Output the [X, Y] coordinate of the center of the cell containing the given text.  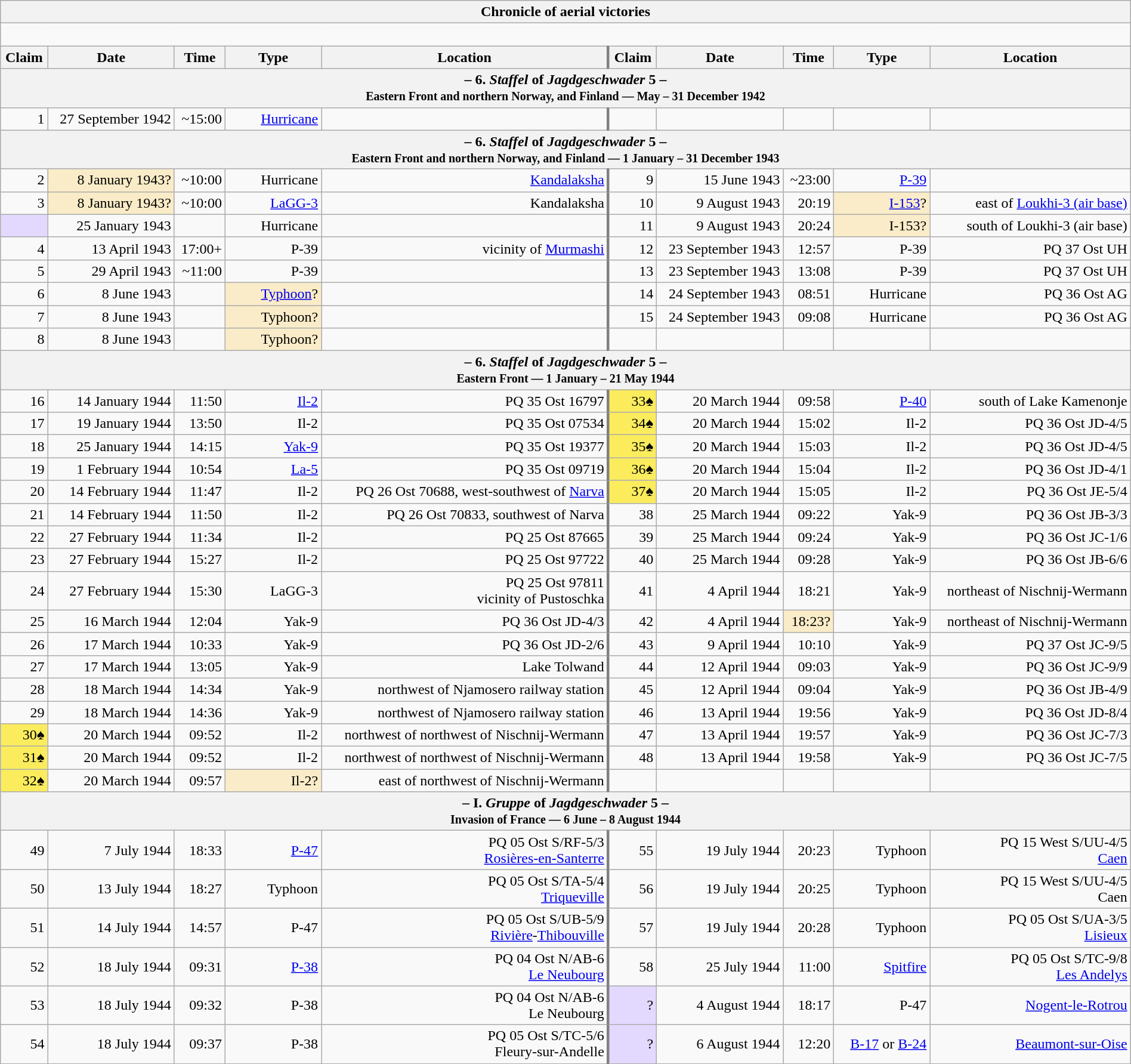
PQ 36 Ost JD-8/4 [1030, 712]
37♠ [632, 492]
4 August 1944 [720, 1005]
16 [24, 401]
11:00 [809, 967]
12:04 [199, 621]
18 [24, 446]
– I. Gruppe of Jagdgeschwader 5 –Invasion of France — 6 June – 8 August 1944 [565, 812]
27 [24, 667]
2 [24, 180]
PQ 36 Ost JD-2/6 [465, 644]
49 [24, 850]
15:27 [199, 560]
17:00+ [199, 248]
36♠ [632, 469]
45 [632, 689]
44 [632, 667]
42 [632, 621]
15 June 1943 [720, 180]
13 July 1944 [111, 889]
13 [632, 271]
20:25 [809, 889]
08:51 [809, 294]
PQ 25 Ost 97811vicinity of Pustoschka [465, 591]
18:21 [809, 591]
33♠ [632, 401]
PQ 05 Ost S/TC-5/6Fleury-sur-Andelle [465, 1044]
35♠ [632, 446]
14:57 [199, 927]
PQ 36 Ost JD-4/1 [1030, 469]
20:24 [809, 226]
15:03 [809, 446]
30♠ [24, 735]
PQ 25 Ost 97722 [465, 560]
P-40 [882, 401]
09:57 [199, 781]
12 [632, 248]
19:58 [809, 758]
PQ 05 Ost S/RF-5/3Rosières-en-Santerre [465, 850]
55 [632, 850]
18:17 [809, 1005]
20:28 [809, 927]
PQ 35 Ost 07534 [465, 424]
15:05 [809, 492]
PQ 05 Ost S/TA-5/4Triqueville [465, 889]
09:22 [809, 514]
11:47 [199, 492]
10:54 [199, 469]
09:03 [809, 667]
PQ 25 Ost 87665 [465, 537]
Beaumont-sur-Oise [1030, 1044]
09:28 [809, 560]
PQ 36 Ost JB-3/3 [1030, 514]
10:10 [809, 644]
12:20 [809, 1044]
9 April 1944 [720, 644]
PQ 36 Ost JC-9/9 [1030, 667]
20:19 [809, 203]
6 August 1944 [720, 1044]
14 January 1944 [111, 401]
46 [632, 712]
24 [24, 591]
11 [632, 226]
B-17 or B-24 [882, 1044]
3 [24, 203]
14 July 1944 [111, 927]
~23:00 [809, 180]
6 [24, 294]
20:23 [809, 850]
15:04 [809, 469]
PQ 35 Ost 16797 [465, 401]
19 January 1944 [111, 424]
43 [632, 644]
~15:00 [199, 119]
vicinity of Murmashi [465, 248]
27 September 1942 [111, 119]
25 [24, 621]
17 [24, 424]
Nogent-le-Rotrou [1030, 1005]
PQ 36 Ost JE-5/4 [1030, 492]
19 [24, 469]
5 [24, 271]
25 January 1943 [111, 226]
54 [24, 1044]
39 [632, 537]
PQ 37 Ost JC-9/5 [1030, 644]
21 [24, 514]
40 [632, 560]
PQ 05 Ost S/UA-3/5Lisieux [1030, 927]
31♠ [24, 758]
9 [632, 180]
09:24 [809, 537]
47 [632, 735]
32♠ [24, 781]
4 [24, 248]
PQ 05 Ost S/UB-5/9Rivière-Thibouville [465, 927]
23 [24, 560]
Il-2? [273, 781]
18:23? [809, 621]
13:05 [199, 667]
15:02 [809, 424]
15:30 [199, 591]
14:34 [199, 689]
PQ 36 Ost JC-1/6 [1030, 537]
12:57 [809, 248]
09:32 [199, 1005]
PQ 36 Ost JC-7/5 [1030, 758]
18:33 [199, 850]
PQ 35 Ost 09719 [465, 469]
PQ 36 Ost JB-4/9 [1030, 689]
east of Loukhi-3 (air base) [1030, 203]
south of Lake Kamenonje [1030, 401]
7 [24, 317]
09:04 [809, 689]
~11:00 [199, 271]
1 February 1944 [111, 469]
18:27 [199, 889]
48 [632, 758]
19:57 [809, 735]
10 [632, 203]
09:58 [809, 401]
east of northwest of Nischnij-Wermann [465, 781]
PQ 05 Ost S/TC-9/8Les Andelys [1030, 967]
29 [24, 712]
8 [24, 340]
56 [632, 889]
26 [24, 644]
PQ 26 Ost 70688, west-southwest of Narva [465, 492]
09:31 [199, 967]
10:33 [199, 644]
38 [632, 514]
52 [24, 967]
57 [632, 927]
15 [632, 317]
09:37 [199, 1044]
– 6. Staffel of Jagdgeschwader 5 –Eastern Front and northern Norway, and Finland — 1 January – 31 December 1943 [565, 149]
– 6. Staffel of Jagdgeschwader 5 –Eastern Front and northern Norway, and Finland — May – 31 December 1942 [565, 88]
14:36 [199, 712]
7 July 1944 [111, 850]
28 [24, 689]
19:56 [809, 712]
25 July 1944 [720, 967]
13:08 [809, 271]
south of Loukhi-3 (air base) [1030, 226]
09:08 [809, 317]
13 April 1943 [111, 248]
34♠ [632, 424]
PQ 36 Ost JB-6/6 [1030, 560]
41 [632, 591]
22 [24, 537]
14:15 [199, 446]
13:50 [199, 424]
PQ 36 Ost JC-7/3 [1030, 735]
51 [24, 927]
53 [24, 1005]
Chronicle of aerial victories [565, 12]
20 [24, 492]
Lake Tolwand [465, 667]
Spitfire [882, 967]
PQ 36 Ost JD-4/3 [465, 621]
58 [632, 967]
PQ 35 Ost 19377 [465, 446]
25 January 1944 [111, 446]
29 April 1943 [111, 271]
50 [24, 889]
16 March 1944 [111, 621]
11:34 [199, 537]
14 [632, 294]
– 6. Staffel of Jagdgeschwader 5 –Eastern Front — 1 January – 21 May 1944 [565, 370]
PQ 26 Ost 70833, southwest of Narva [465, 514]
1 [24, 119]
La-5 [273, 469]
